Determine the [X, Y] coordinate at the center of the cell enclosing the given text.  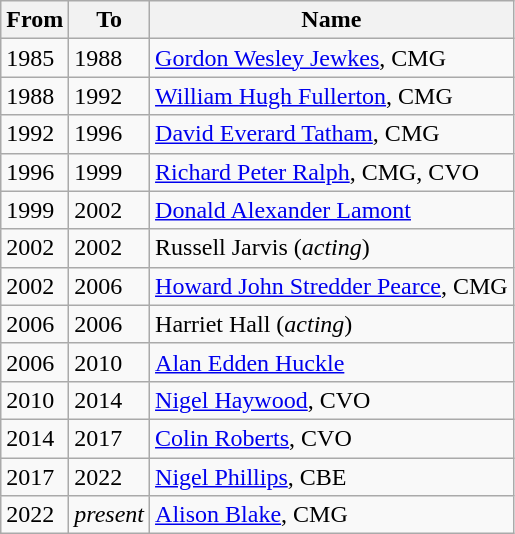
Colin Roberts, CVO [332, 438]
Nigel Phillips, CBE [332, 477]
Howard John Stredder Pearce, CMG [332, 286]
William Hugh Fullerton, CMG [332, 96]
From [35, 20]
Richard Peter Ralph, CMG, CVO [332, 172]
Nigel Haywood, CVO [332, 400]
Harriet Hall (acting) [332, 324]
To [110, 20]
Alison Blake, CMG [332, 515]
Alan Edden Huckle [332, 362]
present [110, 515]
Name [332, 20]
David Everard Tatham, CMG [332, 134]
Russell Jarvis (acting) [332, 248]
Donald Alexander Lamont [332, 210]
Gordon Wesley Jewkes, CMG [332, 58]
1985 [35, 58]
